Search for the cell housing the specified text and yield its [X, Y] center coordinate. 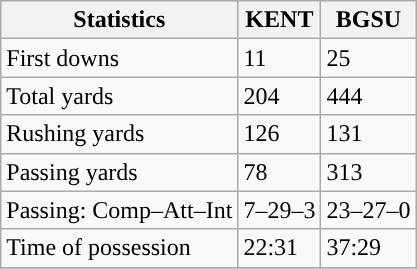
Passing: Comp–Att–Int [120, 210]
Statistics [120, 20]
131 [368, 134]
23–27–0 [368, 210]
BGSU [368, 20]
First downs [120, 58]
25 [368, 58]
126 [280, 134]
22:31 [280, 248]
KENT [280, 20]
204 [280, 96]
Total yards [120, 96]
Passing yards [120, 172]
7–29–3 [280, 210]
444 [368, 96]
Time of possession [120, 248]
Rushing yards [120, 134]
78 [280, 172]
37:29 [368, 248]
11 [280, 58]
313 [368, 172]
